For the text-containing cell, return its midpoint in (x, y) coordinate format. 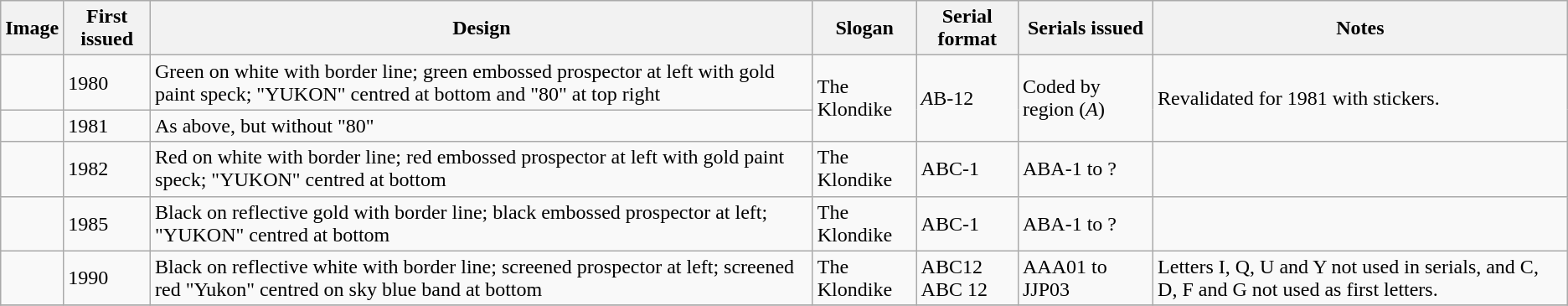
ABC12ABC 12 (967, 278)
1981 (107, 126)
Image (32, 29)
First issued (107, 29)
1980 (107, 82)
Serial format (967, 29)
Revalidated for 1981 with stickers. (1360, 99)
1982 (107, 169)
Design (482, 29)
Slogan (864, 29)
Notes (1360, 29)
Green on white with border line; green embossed prospector at left with gold paint speck; "YUKON" centred at bottom and "80" at top right (482, 82)
Black on reflective white with border line; screened prospector at left; screened red "Yukon" centred on sky blue band at bottom (482, 278)
1990 (107, 278)
AB-12 (967, 99)
Black on reflective gold with border line; black embossed prospector at left; "YUKON" centred at bottom (482, 223)
Red on white with border line; red embossed prospector at left with gold paint speck; "YUKON" centred at bottom (482, 169)
Coded by region (A) (1086, 99)
1985 (107, 223)
As above, but without "80" (482, 126)
Serials issued (1086, 29)
Letters I, Q, U and Y not used in serials, and C, D, F and G not used as first letters. (1360, 278)
AAA01 to JJP03 (1086, 278)
